Extract the (x, y) coordinate from the center of the cell holding the provided text.  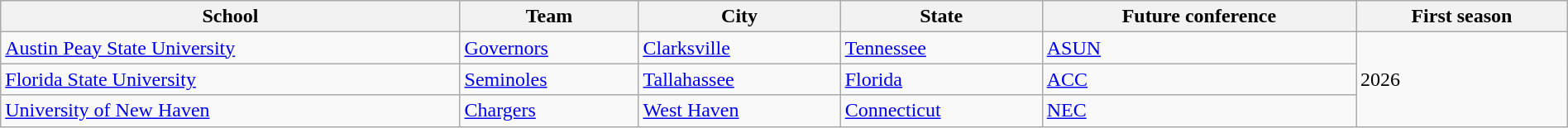
State (941, 17)
Seminoles (549, 79)
Governors (549, 48)
Tennessee (941, 48)
University of New Haven (230, 111)
Austin Peay State University (230, 48)
Tallahassee (739, 79)
2026 (1462, 79)
Chargers (549, 111)
Connecticut (941, 111)
City (739, 17)
Clarksville (739, 48)
School (230, 17)
ASUN (1199, 48)
ACC (1199, 79)
West Haven (739, 111)
Future conference (1199, 17)
NEC (1199, 111)
Team (549, 17)
First season (1462, 17)
Florida State University (230, 79)
Florida (941, 79)
